Locate the cell with the specified text and output its (X, Y) center coordinate. 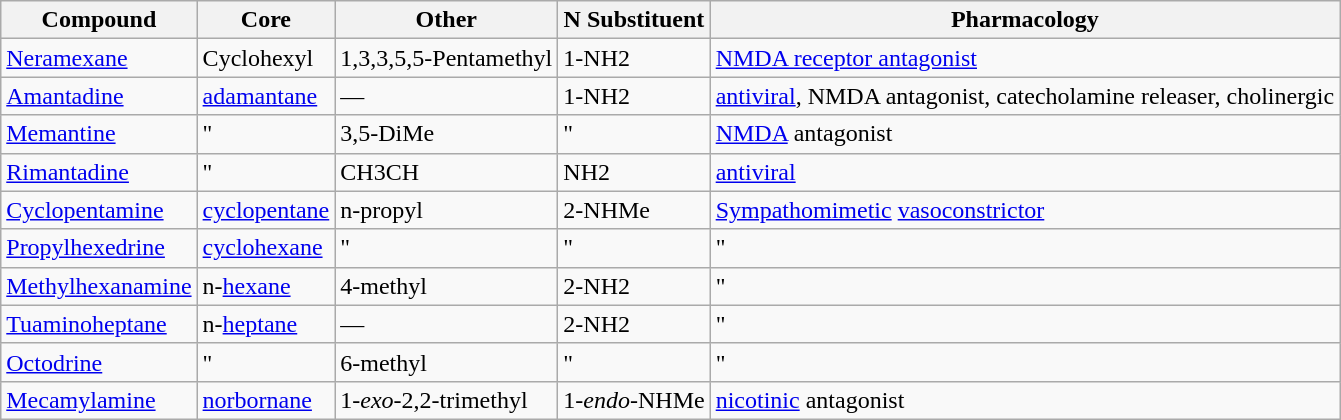
Methylhexanamine (99, 286)
Pharmacology (1024, 20)
2-NHMe (634, 210)
NH2 (634, 172)
4-methyl (446, 286)
adamantane (266, 96)
Neramexane (99, 58)
1-exo-2,2-trimethyl (446, 400)
cyclopentane (266, 210)
Tuaminoheptane (99, 324)
n-heptane (266, 324)
N Substituent (634, 20)
Sympathomimetic vasoconstrictor (1024, 210)
antiviral (1024, 172)
Core (266, 20)
Memantine (99, 134)
6-methyl (446, 362)
nicotinic antagonist (1024, 400)
n-propyl (446, 210)
Cyclohexyl (266, 58)
Compound (99, 20)
antiviral, NMDA antagonist, catecholamine releaser, cholinergic (1024, 96)
norbornane (266, 400)
3,5-DiMe (446, 134)
Other (446, 20)
n-hexane (266, 286)
CH3CH (446, 172)
cyclohexane (266, 248)
Rimantadine (99, 172)
1,3,3,5,5-Pentamethyl (446, 58)
Octodrine (99, 362)
NMDA receptor antagonist (1024, 58)
Mecamylamine (99, 400)
NMDA antagonist (1024, 134)
Amantadine (99, 96)
Propylhexedrine (99, 248)
1-endo-NHMe (634, 400)
Cyclopentamine (99, 210)
